Pinpoint the cell where the given text exists, returning its [x, y] midpoint coordinate. 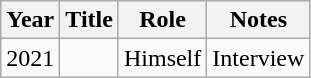
Year [30, 20]
Himself [162, 58]
2021 [30, 58]
Role [162, 20]
Title [90, 20]
Notes [258, 20]
Interview [258, 58]
